Identify which cell holds the provided text, then report its [X, Y] central coordinate. 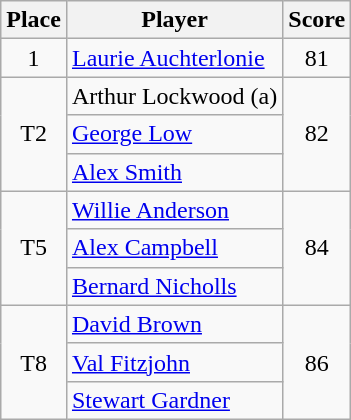
Bernard Nicholls [174, 286]
Laurie Auchterlonie [174, 58]
T5 [34, 248]
Willie Anderson [174, 210]
Score [317, 20]
T2 [34, 134]
82 [317, 134]
T8 [34, 362]
1 [34, 58]
Stewart Gardner [174, 400]
Place [34, 20]
Val Fitzjohn [174, 362]
David Brown [174, 324]
Alex Smith [174, 172]
Player [174, 20]
84 [317, 248]
86 [317, 362]
George Low [174, 134]
Arthur Lockwood (a) [174, 96]
Alex Campbell [174, 248]
81 [317, 58]
